Extract the [X, Y] coordinate from the center of the cell holding the provided text.  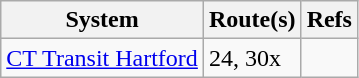
Refs [329, 20]
24, 30x [252, 58]
CT Transit Hartford [102, 58]
Route(s) [252, 20]
System [102, 20]
